Scan for the cell matching the given text and deliver its [X, Y] coordinate at center. 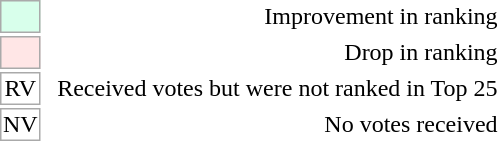
NV [20, 124]
RV [20, 88]
